Capture the cell that displays the provided text and extract its (x, y) central coordinate. 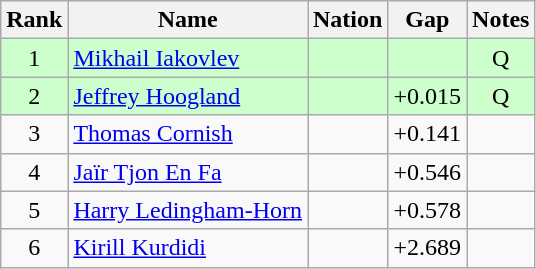
Rank (34, 20)
+0.546 (428, 172)
+0.141 (428, 134)
3 (34, 134)
Jeffrey Hoogland (188, 96)
4 (34, 172)
Nation (348, 20)
1 (34, 58)
Gap (428, 20)
+0.578 (428, 210)
6 (34, 248)
Harry Ledingham-Horn (188, 210)
Thomas Cornish (188, 134)
Kirill Kurdidi (188, 248)
Name (188, 20)
Mikhail Iakovlev (188, 58)
+0.015 (428, 96)
2 (34, 96)
Jaïr Tjon En Fa (188, 172)
+2.689 (428, 248)
5 (34, 210)
Notes (501, 20)
